Capture the cell that displays the provided text and extract its [X, Y] central coordinate. 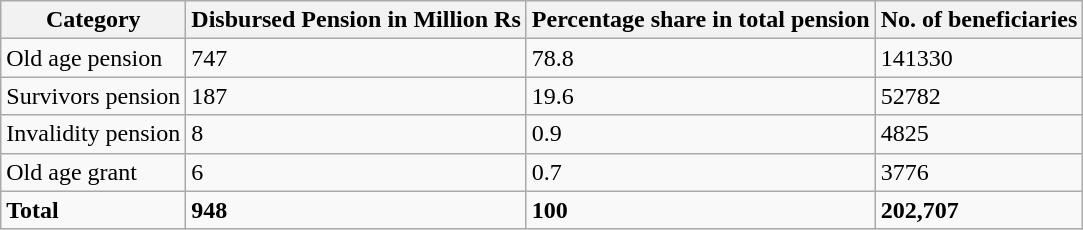
52782 [979, 96]
Category [94, 20]
3776 [979, 172]
Total [94, 210]
948 [356, 210]
Invalidity pension [94, 134]
No. of beneficiaries [979, 20]
4825 [979, 134]
202,707 [979, 210]
747 [356, 58]
0.9 [700, 134]
Old age pension [94, 58]
141330 [979, 58]
8 [356, 134]
78.8 [700, 58]
Survivors pension [94, 96]
187 [356, 96]
Disbursed Pension in Million Rs [356, 20]
0.7 [700, 172]
19.6 [700, 96]
6 [356, 172]
Old age grant [94, 172]
Percentage share in total pension [700, 20]
100 [700, 210]
